Provide the (x, y) coordinate of the cell's center where the given text is located.  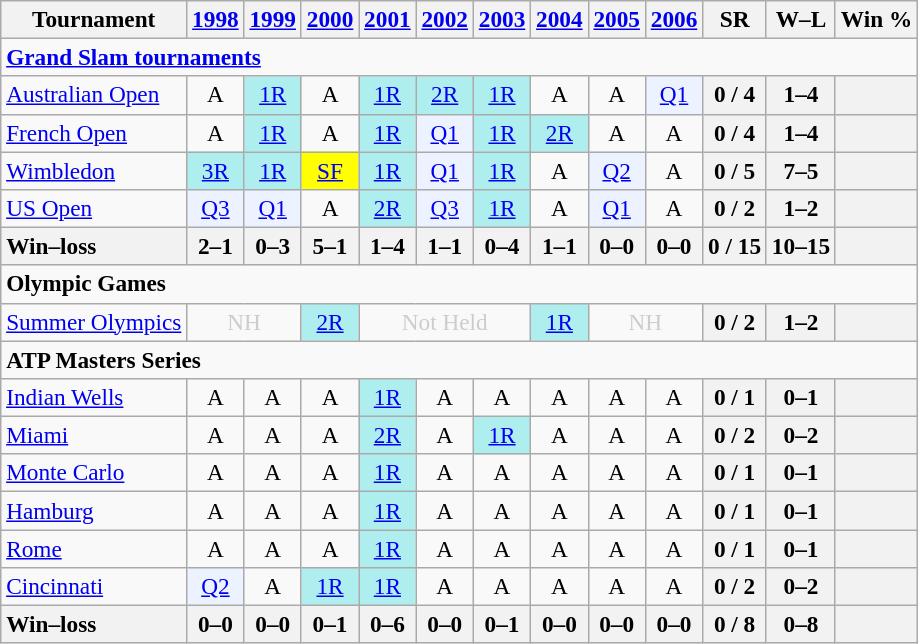
Australian Open (94, 95)
Not Held (445, 322)
0–6 (388, 624)
Olympic Games (460, 284)
2000 (330, 19)
W–L (800, 19)
ATP Masters Series (460, 359)
SF (330, 170)
2003 (502, 19)
2002 (444, 19)
SR (735, 19)
2–1 (216, 246)
Miami (94, 435)
Tournament (94, 19)
3R (216, 170)
0 / 15 (735, 246)
Rome (94, 548)
2005 (616, 19)
1999 (272, 19)
Wimbledon (94, 170)
0–8 (800, 624)
Win % (876, 19)
US Open (94, 208)
Summer Olympics (94, 322)
Grand Slam tournaments (460, 57)
2004 (560, 19)
2006 (674, 19)
0–3 (272, 246)
Hamburg (94, 510)
French Open (94, 133)
Indian Wells (94, 397)
0–4 (502, 246)
0 / 5 (735, 170)
10–15 (800, 246)
2001 (388, 19)
0 / 8 (735, 624)
5–1 (330, 246)
Monte Carlo (94, 473)
7–5 (800, 170)
Cincinnati (94, 586)
1998 (216, 19)
